Capture the cell that displays the provided text and extract its [x, y] central coordinate. 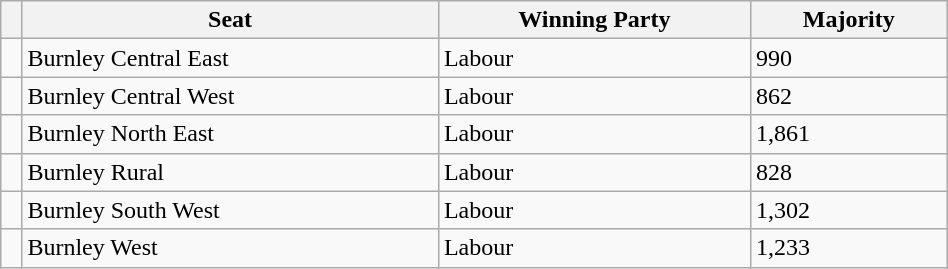
1,233 [848, 248]
Seat [230, 20]
1,302 [848, 210]
Burnley South West [230, 210]
Majority [848, 20]
Winning Party [594, 20]
Burnley Rural [230, 172]
Burnley North East [230, 134]
1,861 [848, 134]
Burnley Central West [230, 96]
862 [848, 96]
Burnley Central East [230, 58]
Burnley West [230, 248]
990 [848, 58]
828 [848, 172]
